Detect which cell encompasses the target text, then output its [X, Y] center coordinate. 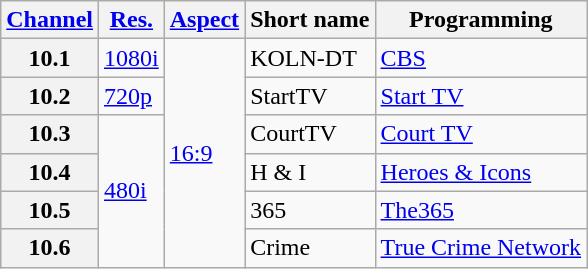
365 [310, 210]
480i [132, 191]
CourtTV [310, 134]
Aspect [204, 20]
Programming [481, 20]
10.3 [50, 134]
True Crime Network [481, 248]
Channel [50, 20]
Res. [132, 20]
The365 [481, 210]
16:9 [204, 153]
KOLN-DT [310, 58]
Court TV [481, 134]
10.5 [50, 210]
1080i [132, 58]
Short name [310, 20]
10.1 [50, 58]
Start TV [481, 96]
Crime [310, 248]
10.4 [50, 172]
StartTV [310, 96]
10.2 [50, 96]
H & I [310, 172]
720p [132, 96]
CBS [481, 58]
10.6 [50, 248]
Heroes & Icons [481, 172]
